Identify which cell holds the provided text, then report its [X, Y] central coordinate. 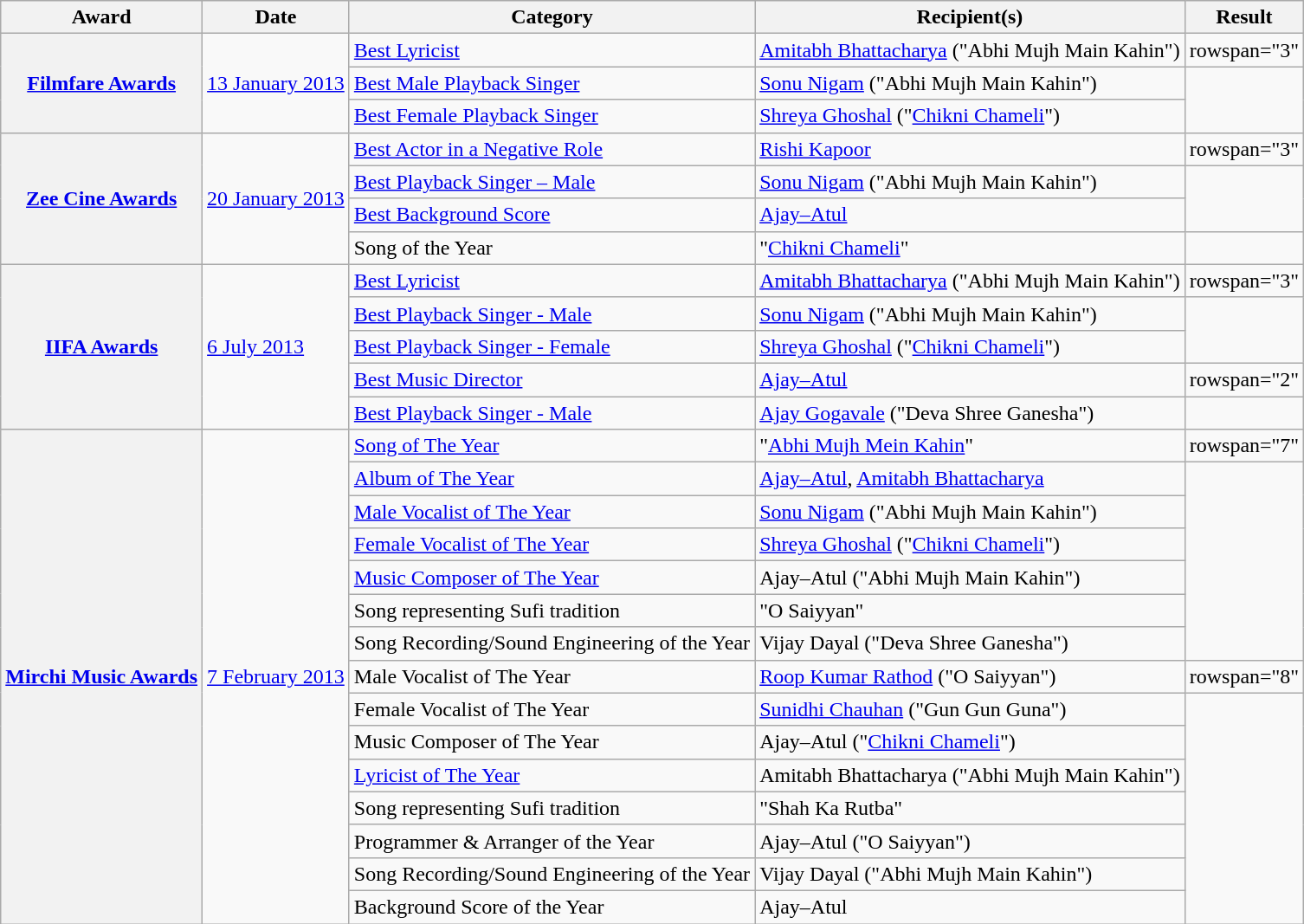
Ajay Gogavale ("Deva Shree Ganesha") [970, 413]
Best Female Playback Singer [552, 116]
Mirchi Music Awards [102, 677]
Ajay–Atul ("Abhi Mujh Main Kahin") [970, 578]
rowspan="7" [1244, 446]
20 January 2013 [276, 198]
Award [102, 17]
Vijay Dayal ("Abhi Mujh Main Kahin") [970, 874]
Best Background Score [552, 215]
Best Music Director [552, 379]
13 January 2013 [276, 83]
Category [552, 17]
Ajay–Atul, Amitabh Bhattacharya [970, 479]
Vijay Dayal ("Deva Shree Ganesha") [970, 643]
Ajay–Atul ("O Saiyyan") [970, 841]
"Abhi Mujh Mein Kahin" [970, 446]
IIFA Awards [102, 346]
Recipient(s) [970, 17]
Album of The Year [552, 479]
rowspan="2" [1244, 379]
Date [276, 17]
Ajay–Atul ("Chikni Chameli") [970, 742]
7 February 2013 [276, 677]
Best Playback Singer - Female [552, 346]
Programmer & Arranger of the Year [552, 841]
Zee Cine Awards [102, 198]
Best Playback Singer – Male [552, 182]
6 July 2013 [276, 346]
Filmfare Awards [102, 83]
"Chikni Chameli" [970, 248]
"O Saiyyan" [970, 611]
Best Male Playback Singer [552, 83]
"Shah Ka Rutba" [970, 808]
Sunidhi Chauhan ("Gun Gun Guna") [970, 709]
rowspan="8" [1244, 676]
Best Actor in a Negative Role [552, 149]
Background Score of the Year [552, 907]
Roop Kumar Rathod ("O Saiyyan") [970, 676]
Song of The Year [552, 446]
Lyricist of The Year [552, 775]
Rishi Kapoor [970, 149]
Result [1244, 17]
Song of the Year [552, 248]
